Provide the (X, Y) coordinate of the cell's center where the given text is located.  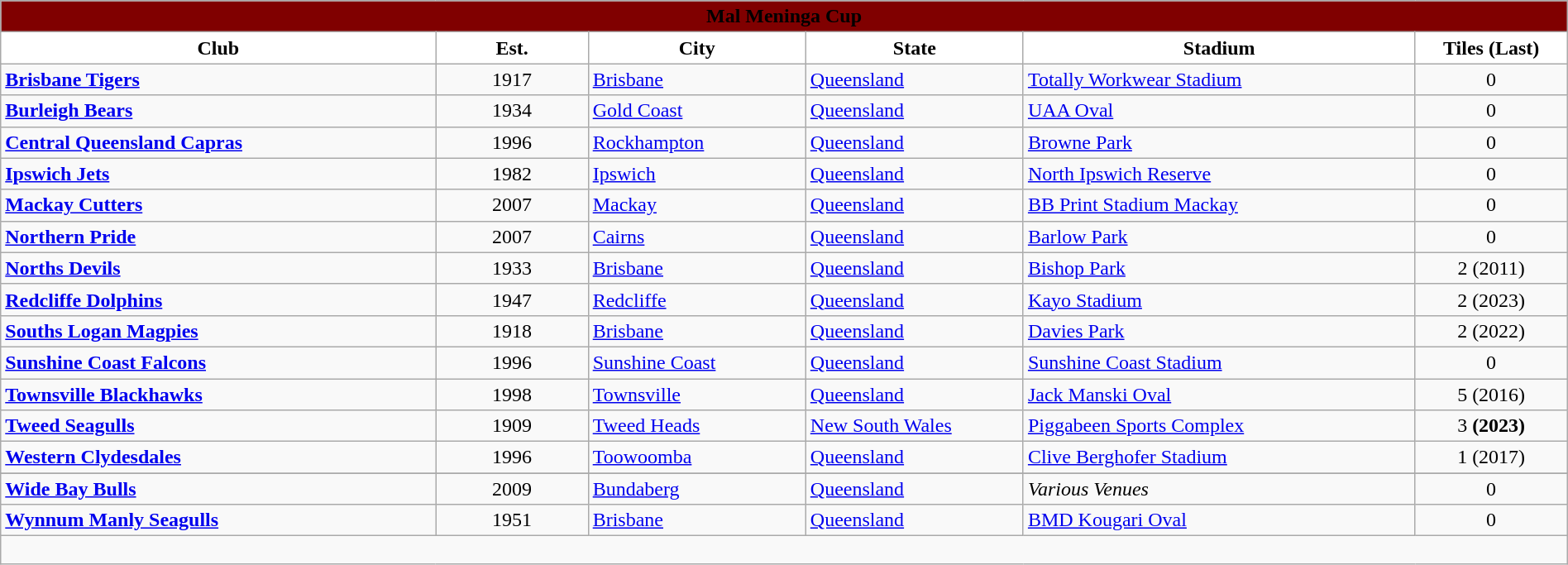
2 (2023) (1491, 299)
5 (2016) (1491, 395)
Sunshine Coast Falcons (218, 362)
Stadium (1219, 48)
Davies Park (1219, 331)
Browne Park (1219, 142)
Est. (512, 48)
2009 (512, 489)
Tiles (Last) (1491, 48)
Mackay (696, 205)
Sunshine Coast (696, 362)
Tweed Seagulls (218, 426)
1982 (512, 174)
1918 (512, 331)
Redcliffe Dolphins (218, 299)
1934 (512, 111)
1909 (512, 426)
1951 (512, 520)
Piggabeen Sports Complex (1219, 426)
Townsville Blackhawks (218, 395)
Ipswich (696, 174)
Tweed Heads (696, 426)
Western Clydesdales (218, 457)
1 (2017) (1491, 457)
North Ipswich Reserve (1219, 174)
Central Queensland Capras (218, 142)
BB Print Stadium Mackay (1219, 205)
Cairns (696, 237)
Rockhampton (696, 142)
Wynnum Manly Seagulls (218, 520)
Mal Meninga Cup (784, 17)
Various Venues (1219, 489)
Ipswich Jets (218, 174)
Wide Bay Bulls (218, 489)
1998 (512, 395)
Norths Devils (218, 268)
Bishop Park (1219, 268)
Mackay Cutters (218, 205)
Gold Coast (696, 111)
3 (2023) (1491, 426)
Barlow Park (1219, 237)
2 (2011) (1491, 268)
City (696, 48)
2 (2022) (1491, 331)
1947 (512, 299)
BMD Kougari Oval (1219, 520)
Club (218, 48)
New South Wales (915, 426)
Souths Logan Magpies (218, 331)
Jack Manski Oval (1219, 395)
Kayo Stadium (1219, 299)
Totally Workwear Stadium (1219, 79)
Sunshine Coast Stadium (1219, 362)
Brisbane Tigers (218, 79)
Bundaberg (696, 489)
1917 (512, 79)
Burleigh Bears (218, 111)
1933 (512, 268)
UAA Oval (1219, 111)
State (915, 48)
Clive Berghofer Stadium (1219, 457)
Redcliffe (696, 299)
Townsville (696, 395)
Toowoomba (696, 457)
Northern Pride (218, 237)
